From the cell containing the given text, extract its center point as [X, Y] coordinate. 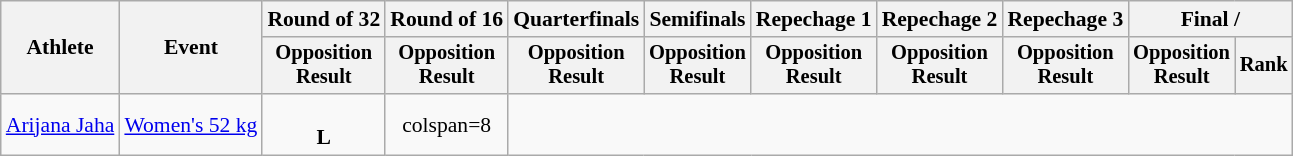
Repechage 2 [940, 19]
Final / [1210, 19]
Rank [1264, 66]
Athlete [60, 48]
colspan=8 [446, 124]
Arijana Jaha [60, 124]
Event [190, 48]
Quarterfinals [576, 19]
Semifinals [698, 19]
Women's 52 kg [190, 124]
Repechage 3 [1065, 19]
Round of 32 [324, 19]
L [324, 124]
Repechage 1 [814, 19]
Round of 16 [446, 19]
